Scan for the cell matching the given text and deliver its (x, y) coordinate at center. 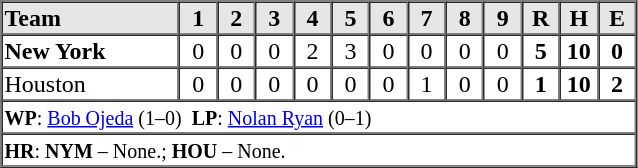
New York (91, 50)
6 (388, 18)
9 (503, 18)
R (541, 18)
Houston (91, 84)
HR: NYM – None.; HOU – None. (319, 150)
4 (312, 18)
WP: Bob Ojeda (1–0) LP: Nolan Ryan (0–1) (319, 116)
8 (465, 18)
H (579, 18)
Team (91, 18)
7 (427, 18)
E (617, 18)
